Provide the [X, Y] coordinate of the cell's center where the given text is located.  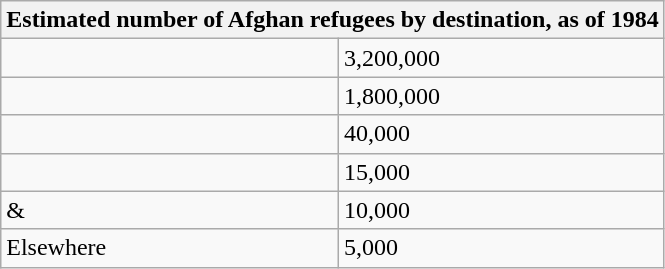
40,000 [502, 134]
15,000 [502, 172]
1,800,000 [502, 96]
10,000 [502, 210]
Estimated number of Afghan refugees by destination, as of 1984 [333, 20]
5,000 [502, 248]
Elsewhere [170, 248]
& [170, 210]
3,200,000 [502, 58]
